Detect which cell encompasses the target text, then output its (X, Y) center coordinate. 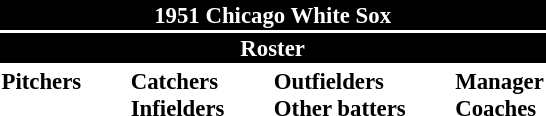
Roster (272, 48)
1951 Chicago White Sox (272, 15)
